Locate the cell with the specified text and output its (x, y) center coordinate. 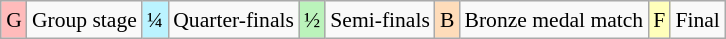
Group stage (84, 20)
¼ (155, 20)
G (14, 20)
Quarter-finals (234, 20)
F (659, 20)
Bronze medal match (554, 20)
½ (312, 20)
Final (698, 20)
Semi-finals (380, 20)
B (448, 20)
